Search for the cell housing the specified text and yield its (x, y) center coordinate. 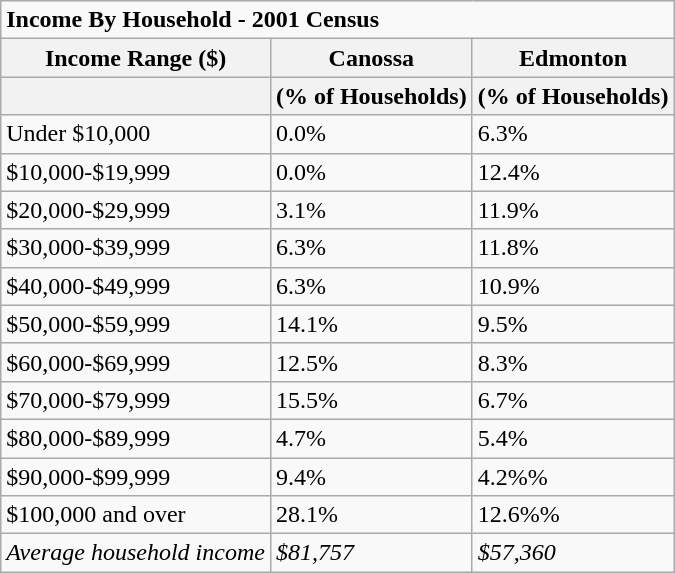
$30,000-$39,999 (136, 248)
$80,000-$89,999 (136, 438)
$20,000-$29,999 (136, 210)
11.8% (573, 248)
$90,000-$99,999 (136, 477)
$60,000-$69,999 (136, 362)
4.2%% (573, 477)
8.3% (573, 362)
9.5% (573, 324)
$10,000-$19,999 (136, 172)
6.7% (573, 400)
$100,000 and over (136, 515)
Income By Household - 2001 Census (338, 20)
15.5% (371, 400)
5.4% (573, 438)
9.4% (371, 477)
Edmonton (573, 58)
28.1% (371, 515)
12.4% (573, 172)
4.7% (371, 438)
Under $10,000 (136, 134)
$70,000-$79,999 (136, 400)
$81,757 (371, 553)
11.9% (573, 210)
$50,000-$59,999 (136, 324)
Canossa (371, 58)
Average household income (136, 553)
$57,360 (573, 553)
12.6%% (573, 515)
Income Range ($) (136, 58)
12.5% (371, 362)
$40,000-$49,999 (136, 286)
3.1% (371, 210)
10.9% (573, 286)
14.1% (371, 324)
